Find where the given text appears and provide that cell's center as [X, Y] coordinate. 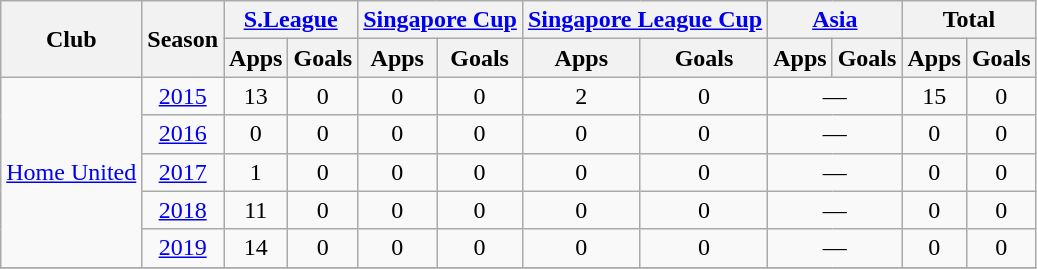
2019 [183, 248]
14 [256, 248]
13 [256, 96]
2 [581, 96]
Asia [835, 20]
Home United [72, 172]
1 [256, 172]
Total [969, 20]
Singapore League Cup [644, 20]
Singapore Cup [440, 20]
Season [183, 39]
2015 [183, 96]
Club [72, 39]
15 [934, 96]
11 [256, 210]
2016 [183, 134]
S.League [291, 20]
2017 [183, 172]
2018 [183, 210]
